Determine the [x, y] coordinate at the center of the cell enclosing the given text.  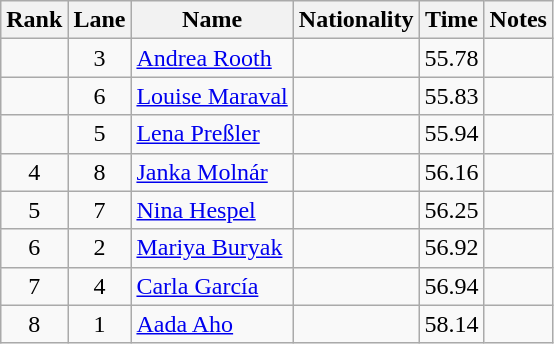
Time [452, 20]
3 [100, 58]
Nina Hespel [212, 210]
Andrea Rooth [212, 58]
Carla García [212, 286]
Rank [34, 20]
Aada Aho [212, 324]
55.83 [452, 96]
Janka Molnár [212, 172]
56.25 [452, 210]
55.78 [452, 58]
Notes [518, 20]
Nationality [356, 20]
55.94 [452, 134]
58.14 [452, 324]
2 [100, 248]
Name [212, 20]
Lane [100, 20]
Lena Preßler [212, 134]
56.16 [452, 172]
Louise Maraval [212, 96]
56.94 [452, 286]
56.92 [452, 248]
Mariya Buryak [212, 248]
1 [100, 324]
